Capture the cell that displays the provided text and extract its [X, Y] central coordinate. 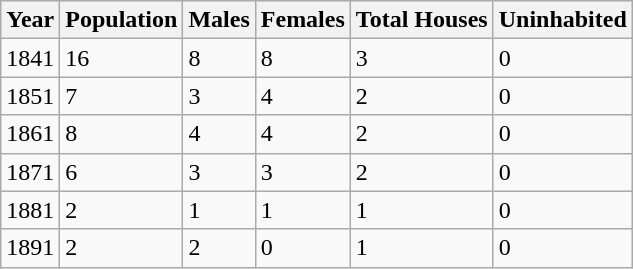
Females [302, 20]
Population [122, 20]
Year [30, 20]
Males [219, 20]
1861 [30, 134]
6 [122, 172]
1871 [30, 172]
1891 [30, 248]
1851 [30, 96]
7 [122, 96]
Uninhabited [562, 20]
Total Houses [422, 20]
1841 [30, 58]
1881 [30, 210]
16 [122, 58]
